Find where the given text appears and provide that cell's center as [X, Y] coordinate. 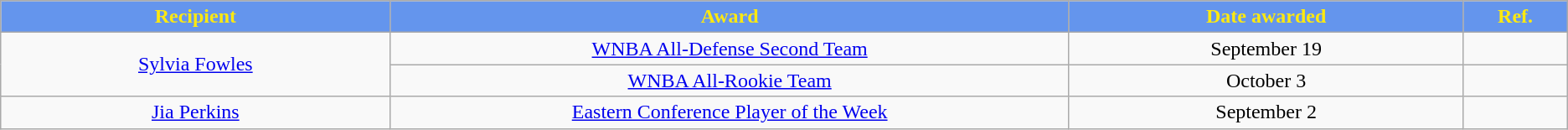
Ref. [1515, 17]
WNBA All-Rookie Team [730, 81]
Recipient [196, 17]
WNBA All-Defense Second Team [730, 49]
Sylvia Fowles [196, 65]
Award [730, 17]
September 19 [1266, 49]
Date awarded [1266, 17]
September 2 [1266, 112]
Eastern Conference Player of the Week [730, 112]
Jia Perkins [196, 112]
October 3 [1266, 81]
